Search for the cell housing the specified text and yield its [x, y] center coordinate. 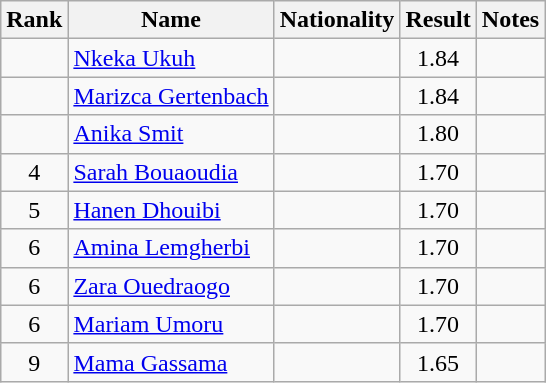
Nationality [337, 20]
Nkeka Ukuh [171, 58]
4 [34, 172]
Mariam Umoru [171, 324]
Rank [34, 20]
Sarah Bouaoudia [171, 172]
1.80 [438, 134]
Amina Lemgherbi [171, 248]
Notes [510, 20]
Result [438, 20]
Anika Smit [171, 134]
Zara Ouedraogo [171, 286]
1.65 [438, 362]
Name [171, 20]
Marizca Gertenbach [171, 96]
Mama Gassama [171, 362]
Hanen Dhouibi [171, 210]
9 [34, 362]
5 [34, 210]
